Identify which cell holds the provided text, then report its (x, y) central coordinate. 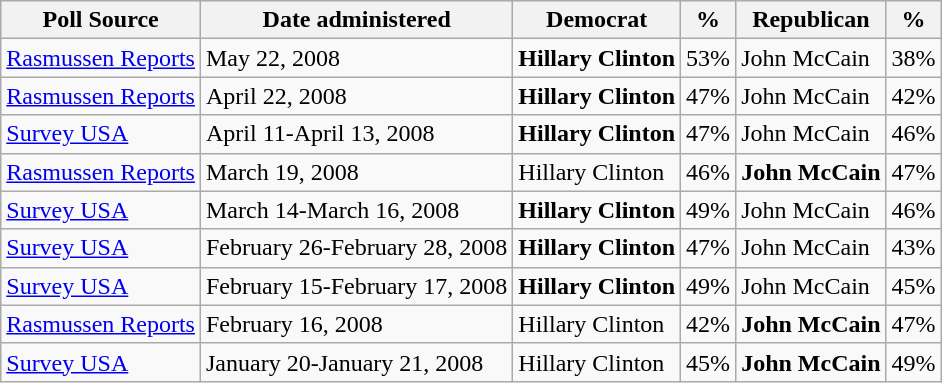
April 22, 2008 (356, 96)
Republican (811, 20)
March 14-March 16, 2008 (356, 210)
Democrat (597, 20)
February 16, 2008 (356, 324)
53% (708, 58)
February 15-February 17, 2008 (356, 286)
April 11-April 13, 2008 (356, 134)
38% (914, 58)
March 19, 2008 (356, 172)
February 26-February 28, 2008 (356, 248)
Date administered (356, 20)
January 20-January 21, 2008 (356, 362)
Poll Source (101, 20)
May 22, 2008 (356, 58)
43% (914, 248)
